Find where the given text appears and provide that cell's center as (X, Y) coordinate. 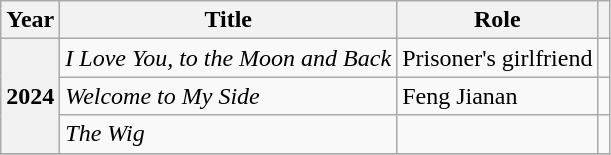
Title (228, 20)
Year (30, 20)
I Love You, to the Moon and Back (228, 58)
Welcome to My Side (228, 96)
2024 (30, 96)
Feng Jianan (498, 96)
The Wig (228, 134)
Role (498, 20)
Prisoner's girlfriend (498, 58)
